Pinpoint the cell where the given text exists, returning its [x, y] midpoint coordinate. 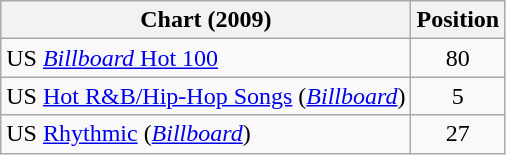
Chart (2009) [206, 20]
5 [458, 96]
80 [458, 58]
27 [458, 134]
US Billboard Hot 100 [206, 58]
US Rhythmic (Billboard) [206, 134]
Position [458, 20]
US Hot R&B/Hip-Hop Songs (Billboard) [206, 96]
